Locate the cell with the specified text and output its [x, y] center coordinate. 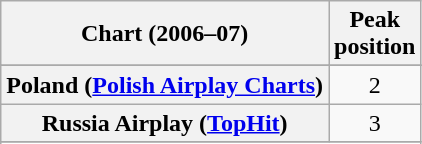
3 [375, 123]
Poland (Polish Airplay Charts) [165, 85]
Chart (2006–07) [165, 34]
2 [375, 85]
Russia Airplay (TopHit) [165, 123]
Peakposition [375, 34]
